Pinpoint the cell where the given text exists, returning its [x, y] midpoint coordinate. 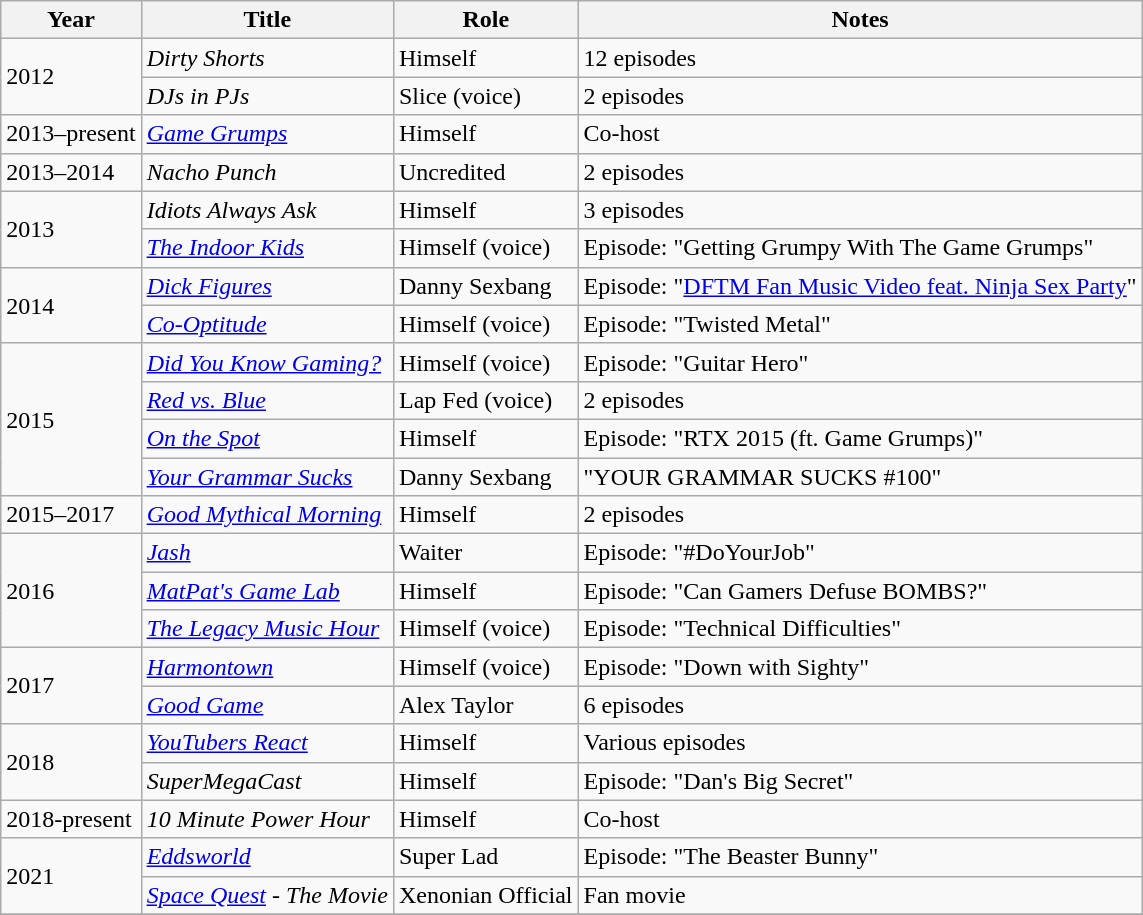
Did You Know Gaming? [267, 362]
Harmontown [267, 667]
"YOUR GRAMMAR SUCKS #100" [860, 477]
Nacho Punch [267, 172]
Good Mythical Morning [267, 515]
Year [71, 20]
Alex Taylor [486, 705]
6 episodes [860, 705]
Fan movie [860, 895]
2015 [71, 419]
Slice (voice) [486, 96]
10 Minute Power Hour [267, 819]
2018-present [71, 819]
2012 [71, 77]
2017 [71, 686]
Waiter [486, 553]
Episode: "DFTM Fan Music Video feat. Ninja Sex Party" [860, 286]
2014 [71, 305]
Various episodes [860, 743]
2015–2017 [71, 515]
Episode: "Guitar Hero" [860, 362]
Episode: "Twisted Metal" [860, 324]
On the Spot [267, 438]
Episode: "Can Gamers Defuse BOMBS?" [860, 591]
Title [267, 20]
Episode: "Getting Grumpy With The Game Grumps" [860, 248]
3 episodes [860, 210]
Dick Figures [267, 286]
2013 [71, 229]
Red vs. Blue [267, 400]
2016 [71, 591]
Xenonian Official [486, 895]
Good Game [267, 705]
MatPat's Game Lab [267, 591]
Episode: "The Beaster Bunny" [860, 857]
2021 [71, 876]
The Indoor Kids [267, 248]
SuperMegaCast [267, 781]
2013–2014 [71, 172]
DJs in PJs [267, 96]
12 episodes [860, 58]
Jash [267, 553]
Co-Optitude [267, 324]
2018 [71, 762]
Eddsworld [267, 857]
Episode: "Down with Sighty" [860, 667]
Your Grammar Sucks [267, 477]
The Legacy Music Hour [267, 629]
Episode: "RTX 2015 (ft. Game Grumps)" [860, 438]
Dirty Shorts [267, 58]
Idiots Always Ask [267, 210]
Episode: "#DoYourJob" [860, 553]
2013–present [71, 134]
Role [486, 20]
YouTubers React [267, 743]
Episode: "Technical Difficulties" [860, 629]
Space Quest - The Movie [267, 895]
Super Lad [486, 857]
Episode: "Dan's Big Secret" [860, 781]
Notes [860, 20]
Uncredited [486, 172]
Lap Fed (voice) [486, 400]
Game Grumps [267, 134]
